Return the (x, y) coordinate for the center point of the cell that contains the specified text.  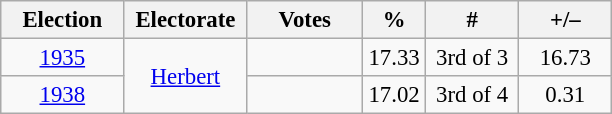
% (394, 20)
16.73 (566, 58)
17.02 (394, 95)
17.33 (394, 58)
# (472, 20)
Election (62, 20)
3rd of 4 (472, 95)
3rd of 3 (472, 58)
Herbert (186, 76)
1938 (62, 95)
Votes (305, 20)
Electorate (186, 20)
+/– (566, 20)
1935 (62, 58)
0.31 (566, 95)
